Extract the [X, Y] coordinate from the center of the cell holding the provided text.  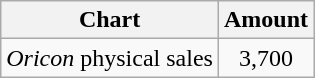
Amount [266, 20]
Oricon physical sales [110, 58]
3,700 [266, 58]
Chart [110, 20]
